Detect which cell encompasses the target text, then output its (X, Y) center coordinate. 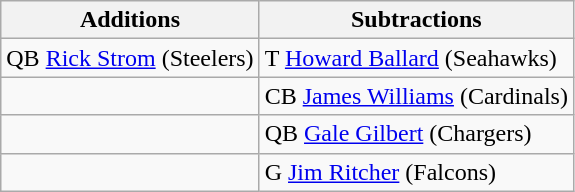
CB James Williams (Cardinals) (416, 96)
QB Gale Gilbert (Chargers) (416, 134)
Additions (130, 20)
QB Rick Strom (Steelers) (130, 58)
T Howard Ballard (Seahawks) (416, 58)
Subtractions (416, 20)
G Jim Ritcher (Falcons) (416, 172)
